Pinpoint the cell where the given text exists, returning its (x, y) midpoint coordinate. 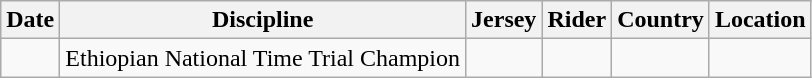
Discipline (263, 20)
Country (661, 20)
Jersey (504, 20)
Date (30, 20)
Rider (577, 20)
Location (760, 20)
Ethiopian National Time Trial Champion (263, 58)
